Identify which cell holds the provided text, then report its [x, y] central coordinate. 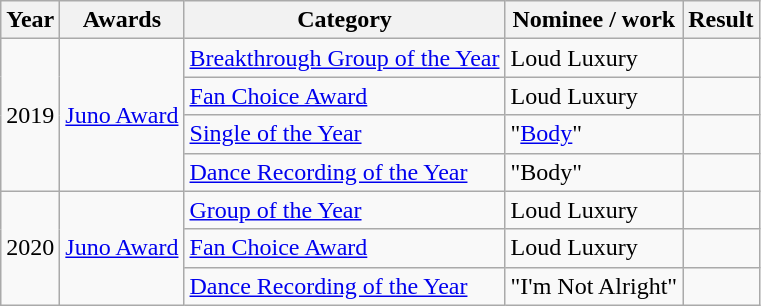
Result [721, 20]
Single of the Year [344, 134]
"I'm Not Alright" [594, 286]
2019 [30, 115]
2020 [30, 248]
Awards [122, 20]
Category [344, 20]
Breakthrough Group of the Year [344, 58]
Year [30, 20]
Nominee / work [594, 20]
Group of the Year [344, 210]
